From the cell containing the given text, extract its center point as [X, Y] coordinate. 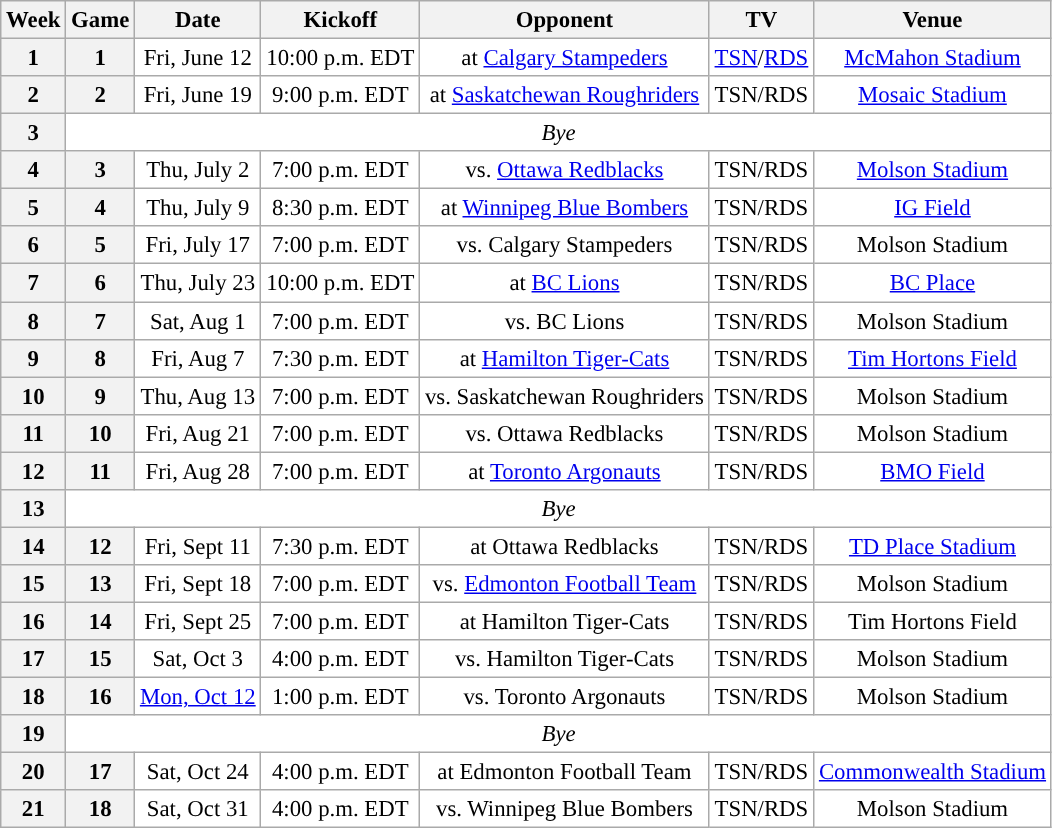
21 [34, 809]
vs. Calgary Stampeders [565, 245]
at Ottawa Redblacks [565, 546]
at Toronto Argonauts [565, 471]
vs. Edmonton Football Team [565, 584]
Sat, Oct 24 [198, 772]
Mon, Oct 12 [198, 697]
at Calgary Stampeders [565, 58]
BC Place [933, 283]
Fri, Aug 7 [198, 358]
at Winnipeg Blue Bombers [565, 208]
vs. Saskatchewan Roughriders [565, 396]
at BC Lions [565, 283]
vs. Hamilton Tiger-Cats [565, 659]
Commonwealth Stadium [933, 772]
Venue [933, 20]
Sat, Oct 3 [198, 659]
Mosaic Stadium [933, 95]
Fri, Aug 28 [198, 471]
8:30 p.m. EDT [340, 208]
TV [761, 20]
Week [34, 20]
1:00 p.m. EDT [340, 697]
Sat, Aug 1 [198, 321]
IG Field [933, 208]
Sat, Oct 31 [198, 809]
Opponent [565, 20]
19 [34, 734]
vs. Winnipeg Blue Bombers [565, 809]
Fri, Sept 11 [198, 546]
Fri, June 12 [198, 58]
Fri, Sept 18 [198, 584]
Fri, June 19 [198, 95]
BMO Field [933, 471]
at Edmonton Football Team [565, 772]
TD Place Stadium [933, 546]
Fri, July 17 [198, 245]
20 [34, 772]
Date [198, 20]
vs. Toronto Argonauts [565, 697]
Kickoff [340, 20]
Thu, July 9 [198, 208]
Fri, Aug 21 [198, 433]
Thu, July 23 [198, 283]
McMahon Stadium [933, 58]
Thu, Aug 13 [198, 396]
9:00 p.m. EDT [340, 95]
Thu, July 2 [198, 170]
Game [100, 20]
at Saskatchewan Roughriders [565, 95]
vs. BC Lions [565, 321]
Fri, Sept 25 [198, 621]
